Locate the cell with the specified text and output its (x, y) center coordinate. 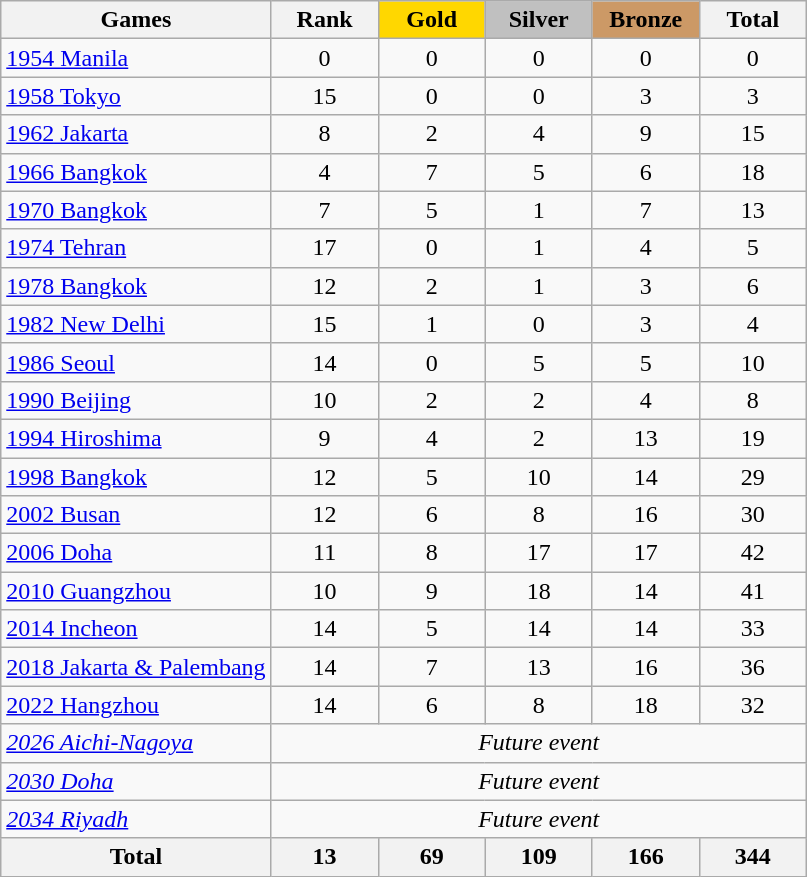
2002 Busan (136, 515)
Gold (432, 20)
1970 Bangkok (136, 210)
2018 Jakarta & Palembang (136, 667)
2030 Doha (136, 781)
Rank (324, 20)
1982 New Delhi (136, 324)
2006 Doha (136, 553)
1966 Bangkok (136, 172)
344 (752, 857)
29 (752, 477)
1974 Tehran (136, 248)
1990 Beijing (136, 400)
11 (324, 553)
2010 Guangzhou (136, 591)
69 (432, 857)
1978 Bangkok (136, 286)
1954 Manila (136, 58)
Silver (538, 20)
2014 Incheon (136, 629)
36 (752, 667)
42 (752, 553)
1986 Seoul (136, 362)
Bronze (646, 20)
1994 Hiroshima (136, 438)
1998 Bangkok (136, 477)
30 (752, 515)
2022 Hangzhou (136, 705)
19 (752, 438)
41 (752, 591)
33 (752, 629)
109 (538, 857)
1958 Tokyo (136, 96)
2026 Aichi-Nagoya (136, 743)
2034 Riyadh (136, 819)
1962 Jakarta (136, 134)
32 (752, 705)
166 (646, 857)
Games (136, 20)
